Extract the [X, Y] coordinate from the center of the cell holding the provided text.  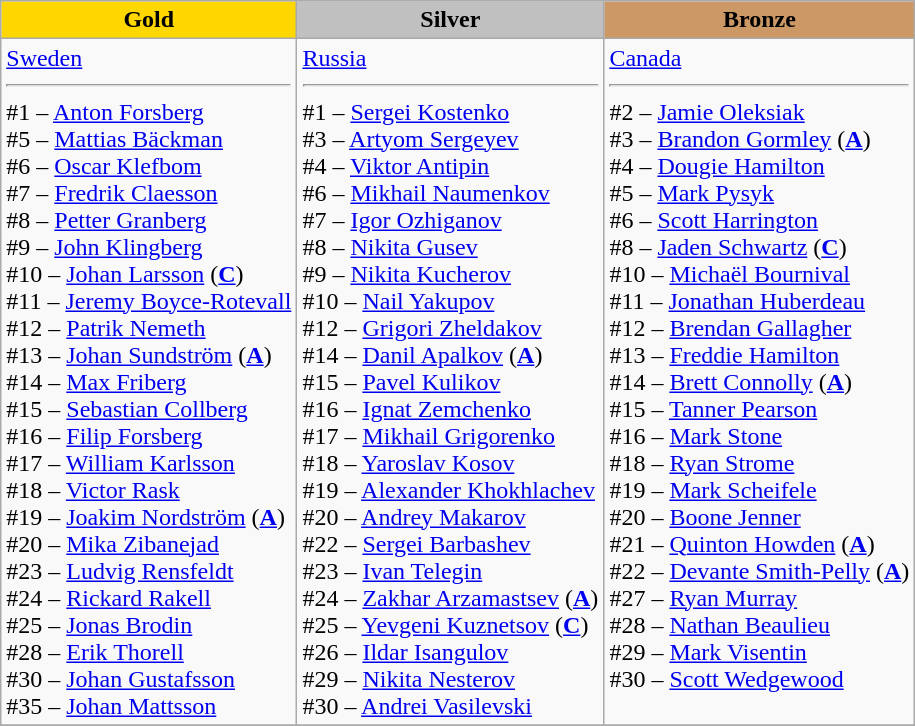
Silver [450, 20]
Gold [149, 20]
Bronze [760, 20]
